For the text-containing cell, return its midpoint in (X, Y) coordinate format. 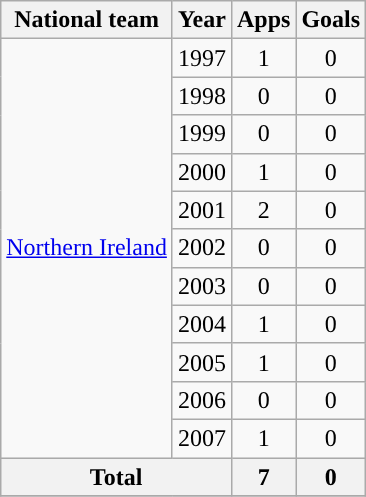
Apps (263, 20)
2 (263, 210)
1998 (202, 96)
Total (116, 477)
7 (263, 477)
Goals (331, 20)
Northern Ireland (87, 248)
2006 (202, 400)
2002 (202, 248)
2004 (202, 324)
1997 (202, 58)
National team (87, 20)
1999 (202, 134)
2003 (202, 286)
2007 (202, 438)
2001 (202, 210)
Year (202, 20)
2005 (202, 362)
2000 (202, 172)
